Capture the cell that displays the provided text and extract its (X, Y) central coordinate. 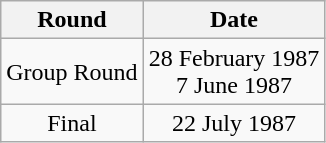
Round (72, 20)
Date (234, 20)
Group Round (72, 72)
Final (72, 123)
28 February 19877 June 1987 (234, 72)
22 July 1987 (234, 123)
